Determine the (x, y) coordinate at the center of the cell enclosing the given text.  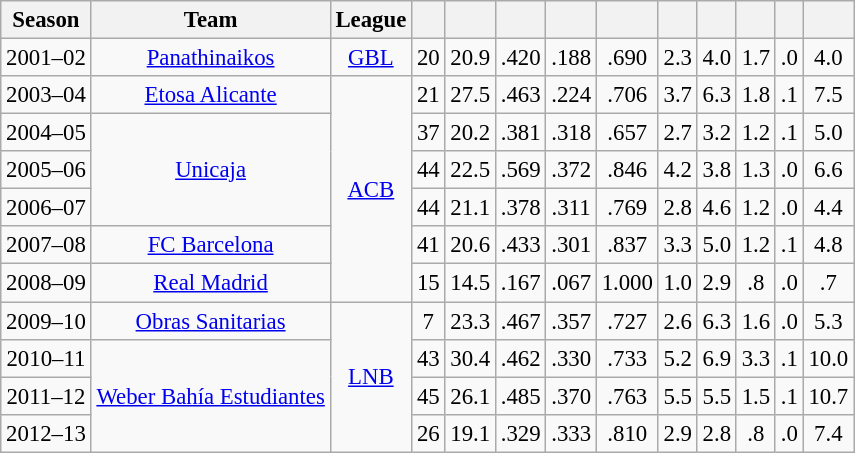
7 (428, 321)
.733 (627, 358)
.167 (520, 283)
.329 (520, 433)
6.6 (828, 170)
FC Barcelona (210, 245)
15 (428, 283)
3.2 (716, 133)
2004–05 (46, 133)
.706 (627, 95)
7.5 (828, 95)
.846 (627, 170)
2011–12 (46, 396)
.311 (571, 208)
10.0 (828, 358)
.769 (627, 208)
1.8 (756, 95)
2007–08 (46, 245)
20.6 (470, 245)
.381 (520, 133)
41 (428, 245)
.330 (571, 358)
5.2 (678, 358)
2005–06 (46, 170)
20.2 (470, 133)
.188 (571, 58)
6.9 (716, 358)
26.1 (470, 396)
10.7 (828, 396)
.569 (520, 170)
1.5 (756, 396)
.378 (520, 208)
4.4 (828, 208)
23.3 (470, 321)
.657 (627, 133)
1.3 (756, 170)
21 (428, 95)
21.1 (470, 208)
.463 (520, 95)
.333 (571, 433)
.370 (571, 396)
1.000 (627, 283)
27.5 (470, 95)
.357 (571, 321)
Panathinaikos (210, 58)
20.9 (470, 58)
.420 (520, 58)
Obras Sanitarias (210, 321)
2010–11 (46, 358)
22.5 (470, 170)
.7 (828, 283)
.433 (520, 245)
20 (428, 58)
.462 (520, 358)
Team (210, 20)
Etosa Alicante (210, 95)
.372 (571, 170)
3.7 (678, 95)
.301 (571, 245)
43 (428, 358)
2.7 (678, 133)
4.8 (828, 245)
2001–02 (46, 58)
GBL (370, 58)
2006–07 (46, 208)
2.3 (678, 58)
3.8 (716, 170)
4.6 (716, 208)
30.4 (470, 358)
.763 (627, 396)
2008–09 (46, 283)
.067 (571, 283)
2003–04 (46, 95)
League (370, 20)
14.5 (470, 283)
LNB (370, 377)
4.2 (678, 170)
.224 (571, 95)
1.6 (756, 321)
.485 (520, 396)
5.3 (828, 321)
2.6 (678, 321)
19.1 (470, 433)
2012–13 (46, 433)
Unicaja (210, 170)
7.4 (828, 433)
.690 (627, 58)
.727 (627, 321)
.318 (571, 133)
.467 (520, 321)
.837 (627, 245)
37 (428, 133)
26 (428, 433)
Season (46, 20)
45 (428, 396)
Real Madrid (210, 283)
.810 (627, 433)
1.0 (678, 283)
2009–10 (46, 321)
Weber Bahía Estudiantes (210, 396)
ACB (370, 189)
1.7 (756, 58)
